From the cell containing the given text, extract its center point as (x, y) coordinate. 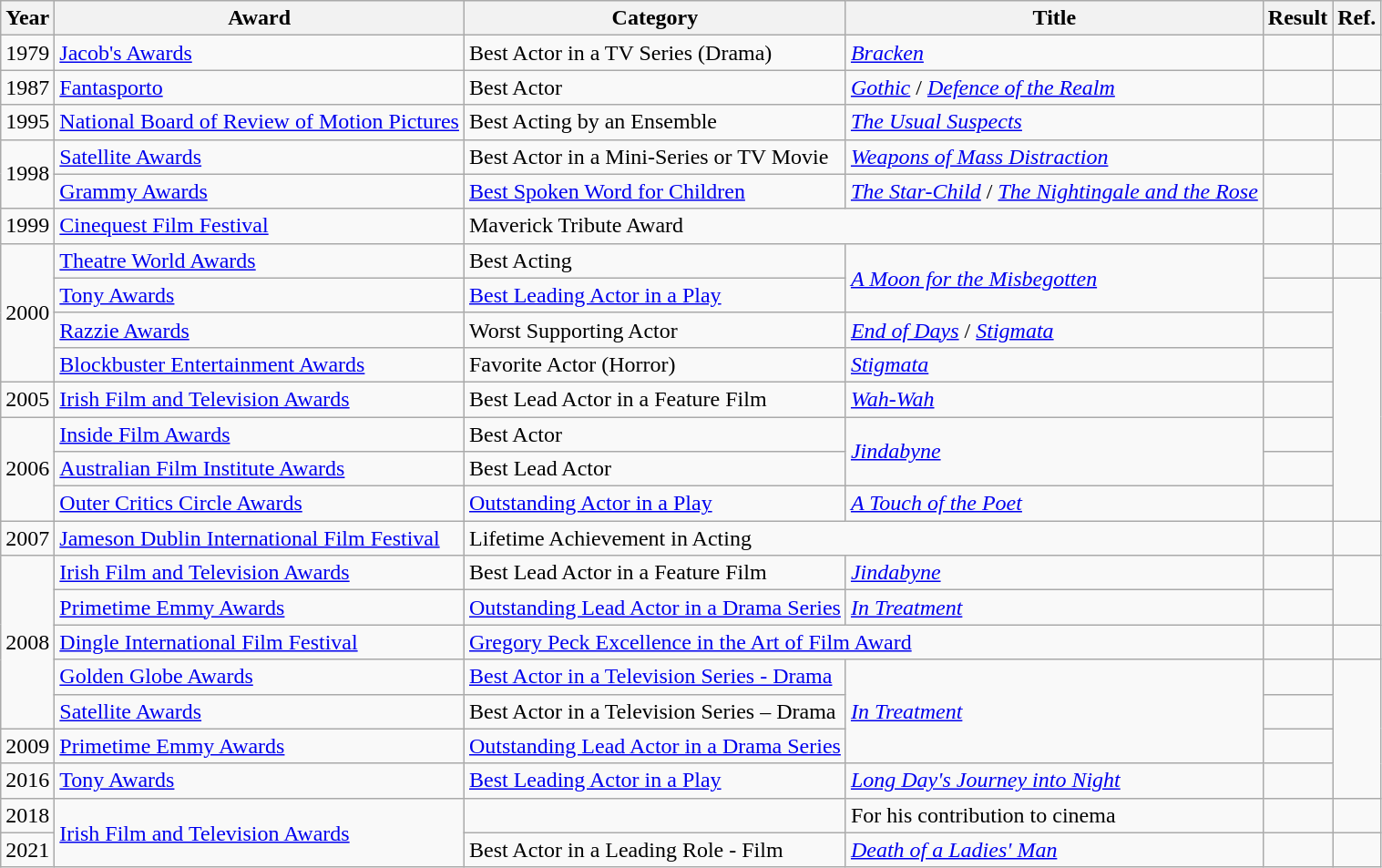
Australian Film Institute Awards (260, 469)
1995 (27, 122)
Inside Film Awards (260, 434)
Long Day's Journey into Night (1054, 781)
Best Actor in a Mini-Series or TV Movie (654, 157)
Worst Supporting Actor (654, 330)
Theatre World Awards (260, 260)
Best Spoken Word for Children (654, 191)
Golden Globe Awards (260, 677)
1999 (27, 226)
Gothic / Defence of the Realm (1054, 87)
Result (1297, 18)
National Board of Review of Motion Pictures (260, 122)
Lifetime Achievement in Acting (864, 538)
Best Actor in a Television Series – Drama (654, 711)
Weapons of Mass Distraction (1054, 157)
2016 (27, 781)
2007 (27, 538)
Fantasporto (260, 87)
2005 (27, 399)
2000 (27, 312)
Award (260, 18)
Best Lead Actor (654, 469)
1979 (27, 53)
1987 (27, 87)
The Usual Suspects (1054, 122)
Blockbuster Entertainment Awards (260, 364)
Razzie Awards (260, 330)
Dingle International Film Festival (260, 642)
Death of a Ladies' Man (1054, 850)
Year (27, 18)
Favorite Actor (Horror) (654, 364)
Jameson Dublin International Film Festival (260, 538)
Best Acting by an Ensemble (654, 122)
Gregory Peck Excellence in the Art of Film Award (864, 642)
A Moon for the Misbegotten (1054, 278)
Best Actor in a Leading Role - Film (654, 850)
Grammy Awards (260, 191)
Bracken (1054, 53)
2008 (27, 642)
2009 (27, 746)
Cinequest Film Festival (260, 226)
Title (1054, 18)
Best Actor in a Television Series - Drama (654, 677)
1998 (27, 174)
Outer Critics Circle Awards (260, 504)
The Star-Child / The Nightingale and the Rose (1054, 191)
Outstanding Actor in a Play (654, 504)
Category (654, 18)
A Touch of the Poet (1054, 504)
Stigmata (1054, 364)
Wah-Wah (1054, 399)
End of Days / Stigmata (1054, 330)
Ref. (1357, 18)
2018 (27, 815)
2021 (27, 850)
For his contribution to cinema (1054, 815)
Maverick Tribute Award (864, 226)
2006 (27, 469)
Jacob's Awards (260, 53)
Best Actor in a TV Series (Drama) (654, 53)
Best Acting (654, 260)
